Pinpoint the cell where the given text exists, returning its (x, y) midpoint coordinate. 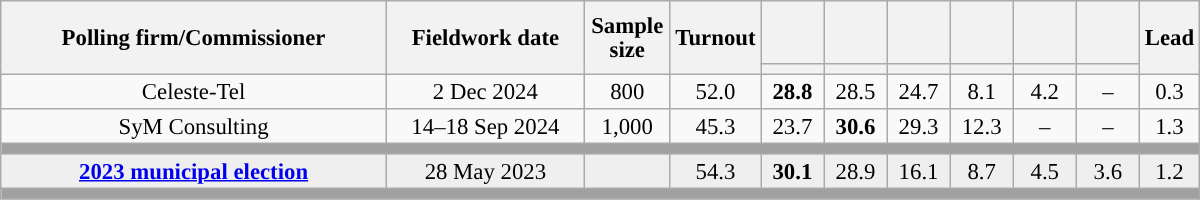
52.0 (716, 92)
28.5 (856, 92)
8.7 (982, 172)
54.3 (716, 172)
28.9 (856, 172)
SyM Consulting (194, 126)
12.3 (982, 126)
30.6 (856, 126)
14–18 Sep 2024 (485, 126)
1,000 (627, 126)
1.3 (1169, 126)
28.8 (792, 92)
Fieldwork date (485, 38)
4.2 (1044, 92)
Sample size (627, 38)
Lead (1169, 38)
0.3 (1169, 92)
Celeste-Tel (194, 92)
16.1 (918, 172)
Turnout (716, 38)
45.3 (716, 126)
23.7 (792, 126)
30.1 (792, 172)
29.3 (918, 126)
3.6 (1108, 172)
2 Dec 2024 (485, 92)
28 May 2023 (485, 172)
1.2 (1169, 172)
4.5 (1044, 172)
8.1 (982, 92)
24.7 (918, 92)
2023 municipal election (194, 172)
Polling firm/Commissioner (194, 38)
800 (627, 92)
